Find where the given text appears and provide that cell's center as (X, Y) coordinate. 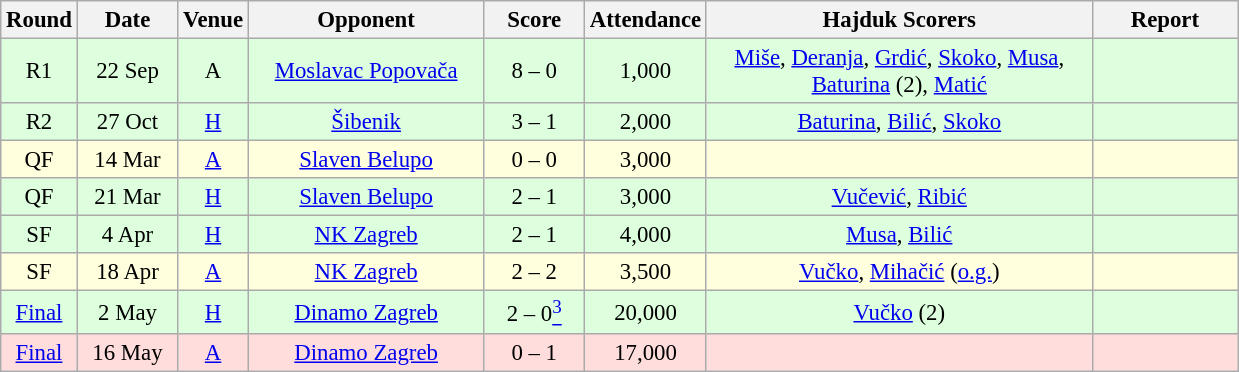
Vučko (2) (899, 312)
Šibenik (366, 122)
2 May (128, 312)
Musa, Bilić (899, 235)
22 Sep (128, 72)
18 Apr (128, 273)
R2 (39, 122)
Moslavac Popovača (366, 72)
Hajduk Scorers (899, 20)
16 May (128, 352)
4 Apr (128, 235)
Attendance (646, 20)
4,000 (646, 235)
2 – 2 (534, 273)
20,000 (646, 312)
Opponent (366, 20)
3,500 (646, 273)
0 – 0 (534, 160)
1,000 (646, 72)
2,000 (646, 122)
Date (128, 20)
R1 (39, 72)
14 Mar (128, 160)
Miše, Deranja, Grdić, Skoko, Musa, Baturina (2), Matić (899, 72)
27 Oct (128, 122)
Vučko, Mihačić (o.g.) (899, 273)
Vučević, Ribić (899, 197)
3 – 1 (534, 122)
21 Mar (128, 197)
Score (534, 20)
Round (39, 20)
Report (1165, 20)
Baturina, Bilić, Skoko (899, 122)
2 – 03 (534, 312)
8 – 0 (534, 72)
Venue (214, 20)
0 – 1 (534, 352)
17,000 (646, 352)
